Search for the cell housing the specified text and yield its (x, y) center coordinate. 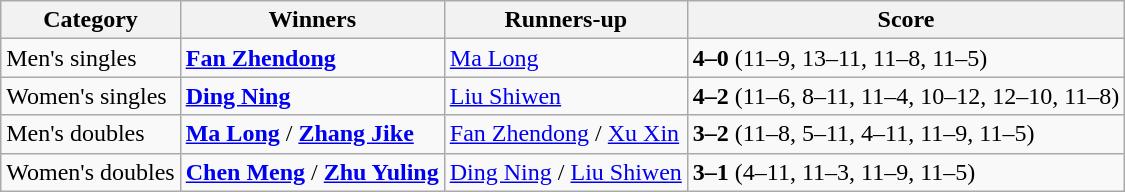
Fan Zhendong / Xu Xin (566, 134)
3–2 (11–8, 5–11, 4–11, 11–9, 11–5) (906, 134)
Ma Long (566, 58)
Liu Shiwen (566, 96)
4–2 (11–6, 8–11, 11–4, 10–12, 12–10, 11–8) (906, 96)
Women's singles (90, 96)
Category (90, 20)
Winners (312, 20)
Ding Ning (312, 96)
Ma Long / Zhang Jike (312, 134)
Men's singles (90, 58)
Ding Ning / Liu Shiwen (566, 172)
Chen Meng / Zhu Yuling (312, 172)
Women's doubles (90, 172)
Score (906, 20)
4–0 (11–9, 13–11, 11–8, 11–5) (906, 58)
Men's doubles (90, 134)
Runners-up (566, 20)
3–1 (4–11, 11–3, 11–9, 11–5) (906, 172)
Fan Zhendong (312, 58)
